From the cell containing the given text, extract its center point as [X, Y] coordinate. 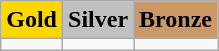
Gold [32, 20]
Bronze [176, 20]
Silver [98, 20]
